Capture the cell that displays the provided text and extract its [X, Y] central coordinate. 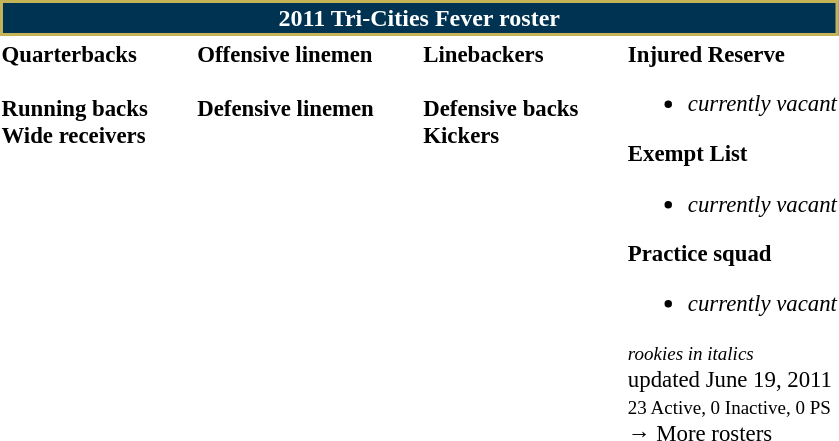
2011 Tri-Cities Fever roster [419, 18]
